Detect which cell encompasses the target text, then output its [x, y] center coordinate. 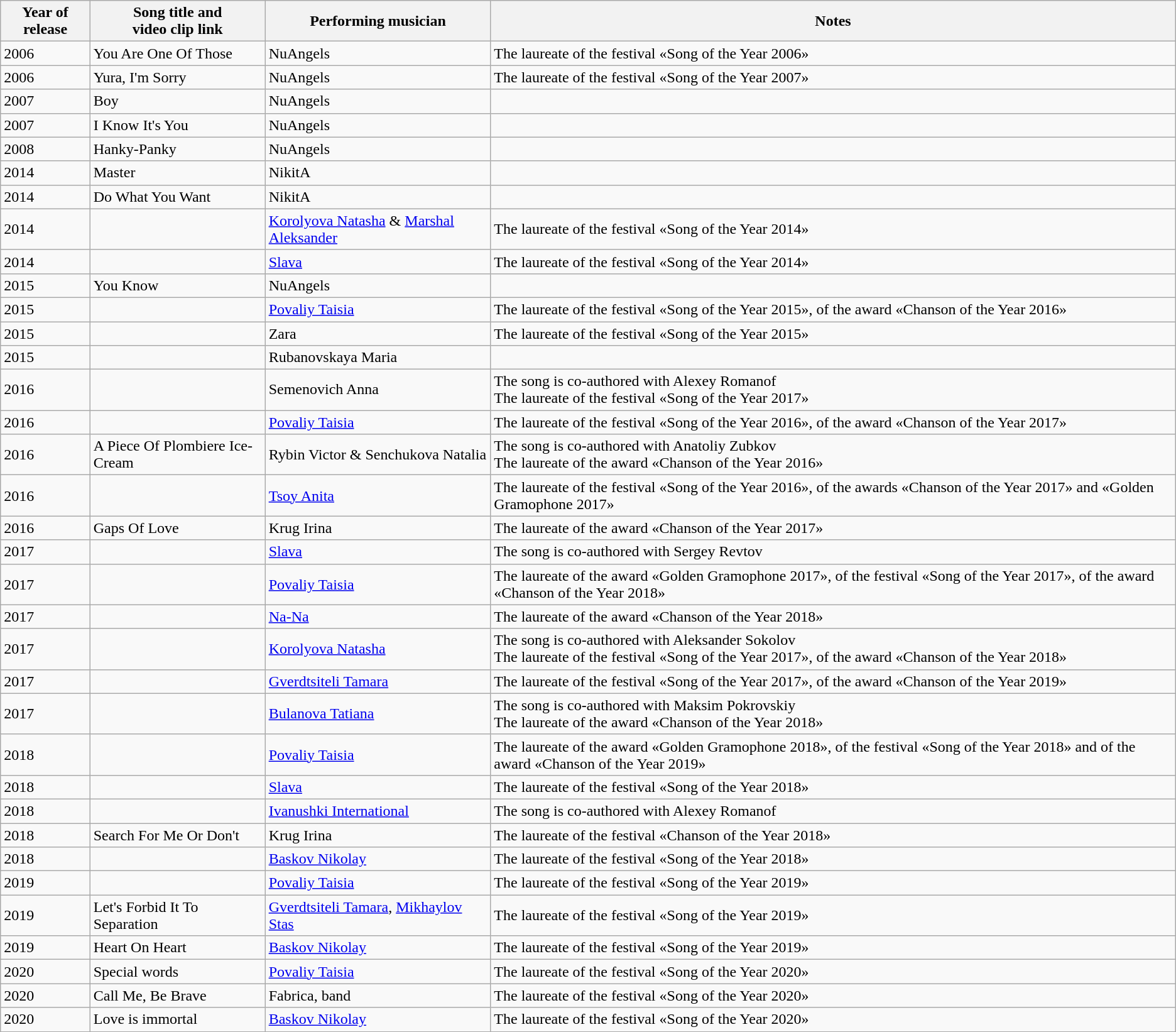
Korolyova Natasha [378, 649]
Tsoy Anita [378, 495]
The laureate of the festival «Song of the Year 2006» [833, 53]
The song is co-authored with Sergey Revtov [833, 552]
Master [177, 173]
The laureate of the award «Golden Gramophone 2017», of the festival «Song of the Year 2017», of the award «Chanson of the Year 2018» [833, 585]
Semenovich Anna [378, 390]
Special words [177, 972]
The laureate of the festival «Chanson of the Year 2018» [833, 835]
A Piece Of Plombiere Ice-Cream [177, 455]
Korolyova Natasha & Marshal Aleksander [378, 229]
The song is co-authored with Anatoliy ZubkovThe laureate of the award «Chanson of the Year 2016» [833, 455]
Song title andvideo clip link [177, 21]
The laureate of the festival «Song of the Year 2016», of the award «Chanson of the Year 2017» [833, 422]
The laureate of the festival «Song of the Year 2016», of the awards «Chanson of the Year 2017» and «Golden Gramophone 2017» [833, 495]
Heart On Heart [177, 948]
You Know [177, 285]
Fabrica, band [378, 996]
The song is co-authored with Alexey Romanof [833, 811]
The laureate of the award «Golden Gramophone 2018», of the festival «Song of the Year 2018» and of the award «Chanson of the Year 2019» [833, 754]
The laureate of the award «Chanson of the Year 2018» [833, 617]
Rubanovskaya Maria [378, 358]
Gverdtsiteli Tamara [378, 681]
The laureate of the festival «Song of the Year 2015» [833, 334]
Bulanova Tatiana [378, 714]
Na-Na [378, 617]
The song is co-authored with Aleksander SokolovThe laureate of the festival «Song of the Year 2017», of the award «Chanson of the Year 2018» [833, 649]
Yura, I'm Sorry [177, 77]
Hanky-Panky [177, 149]
The laureate of the festival «Song of the Year 2015», of the award «Chanson of the Year 2016» [833, 309]
The laureate of the festival «Song of the Year 2017», of the award «Chanson of the Year 2019» [833, 681]
Gverdtsiteli Tamara, Mikhaylov Stas [378, 915]
Year of release [45, 21]
I Know It's You [177, 125]
The laureate of the festival «Song of the Year 2007» [833, 77]
Love is immortal [177, 1019]
The song is co-authored with Alexey RomanofThe laureate of the festival «Song of the Year 2017» [833, 390]
Ivanushki International [378, 811]
Zara [378, 334]
2008 [45, 149]
Performing musician [378, 21]
The laureate of the award «Chanson of the Year 2017» [833, 528]
Do What You Want [177, 197]
Let's Forbid It To Separation [177, 915]
You Are One Of Those [177, 53]
Notes [833, 21]
Call Me, Be Brave [177, 996]
Search For Me Or Don't [177, 835]
Rybin Victor & Senchukova Natalia [378, 455]
Boy [177, 101]
Gaps Of Love [177, 528]
The song is co-authored with Maksim PokrovskiyThe laureate of the award «Chanson of the Year 2018» [833, 714]
